Return (X, Y) of the center of cell containing provided text 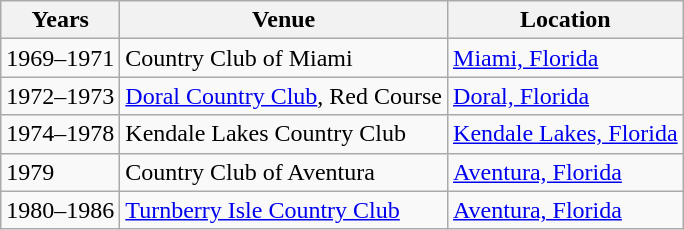
Country Club of Miami (284, 58)
1972–1973 (60, 96)
1979 (60, 172)
Location (566, 20)
Doral, Florida (566, 96)
Doral Country Club, Red Course (284, 96)
1980–1986 (60, 210)
1974–1978 (60, 134)
1969–1971 (60, 58)
Turnberry Isle Country Club (284, 210)
Country Club of Aventura (284, 172)
Kendale Lakes Country Club (284, 134)
Years (60, 20)
Kendale Lakes, Florida (566, 134)
Venue (284, 20)
Miami, Florida (566, 58)
